Scan for the cell matching the given text and deliver its (x, y) coordinate at center. 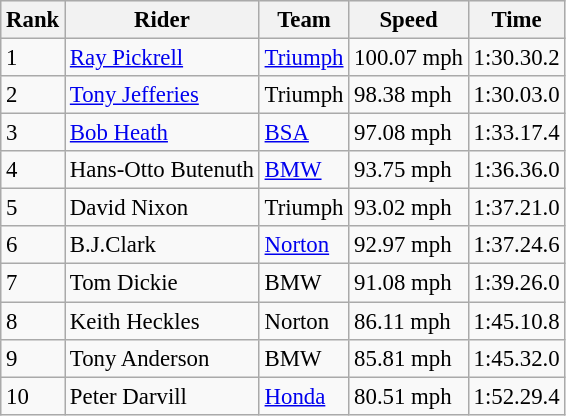
1:45.32.0 (516, 358)
Tony Anderson (162, 358)
Honda (304, 396)
93.02 mph (408, 208)
7 (33, 283)
10 (33, 396)
1 (33, 58)
Keith Heckles (162, 321)
86.11 mph (408, 321)
98.38 mph (408, 95)
1:52.29.4 (516, 396)
B.J.Clark (162, 245)
Time (516, 20)
1:33.17.4 (516, 133)
8 (33, 321)
Peter Darvill (162, 396)
6 (33, 245)
97.08 mph (408, 133)
Team (304, 20)
3 (33, 133)
9 (33, 358)
Ray Pickrell (162, 58)
Rank (33, 20)
BSA (304, 133)
Bob Heath (162, 133)
4 (33, 170)
1:37.24.6 (516, 245)
1:36.36.0 (516, 170)
2 (33, 95)
1:37.21.0 (516, 208)
1:39.26.0 (516, 283)
92.97 mph (408, 245)
100.07 mph (408, 58)
Hans-Otto Butenuth (162, 170)
91.08 mph (408, 283)
85.81 mph (408, 358)
1:30.30.2 (516, 58)
Speed (408, 20)
80.51 mph (408, 396)
Tom Dickie (162, 283)
Tony Jefferies (162, 95)
Rider (162, 20)
5 (33, 208)
1:30.03.0 (516, 95)
David Nixon (162, 208)
93.75 mph (408, 170)
1:45.10.8 (516, 321)
